Determine the [x, y] coordinate at the center of the cell enclosing the given text.  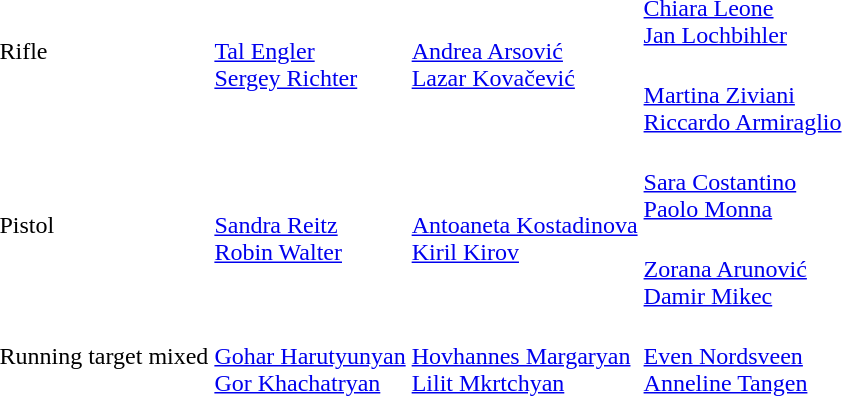
Antoaneta KostadinovaKiril Kirov [524, 226]
Sandra ReitzRobin Walter [310, 226]
